Determine the [X, Y] coordinate at the center of the cell enclosing the given text.  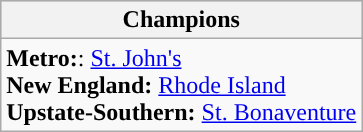
Champions [182, 20]
Metro:: St. John'sNew England: Rhode IslandUpstate-Southern: St. Bonaventure [182, 85]
